Provide the [X, Y] coordinate of the cell's center where the given text is located.  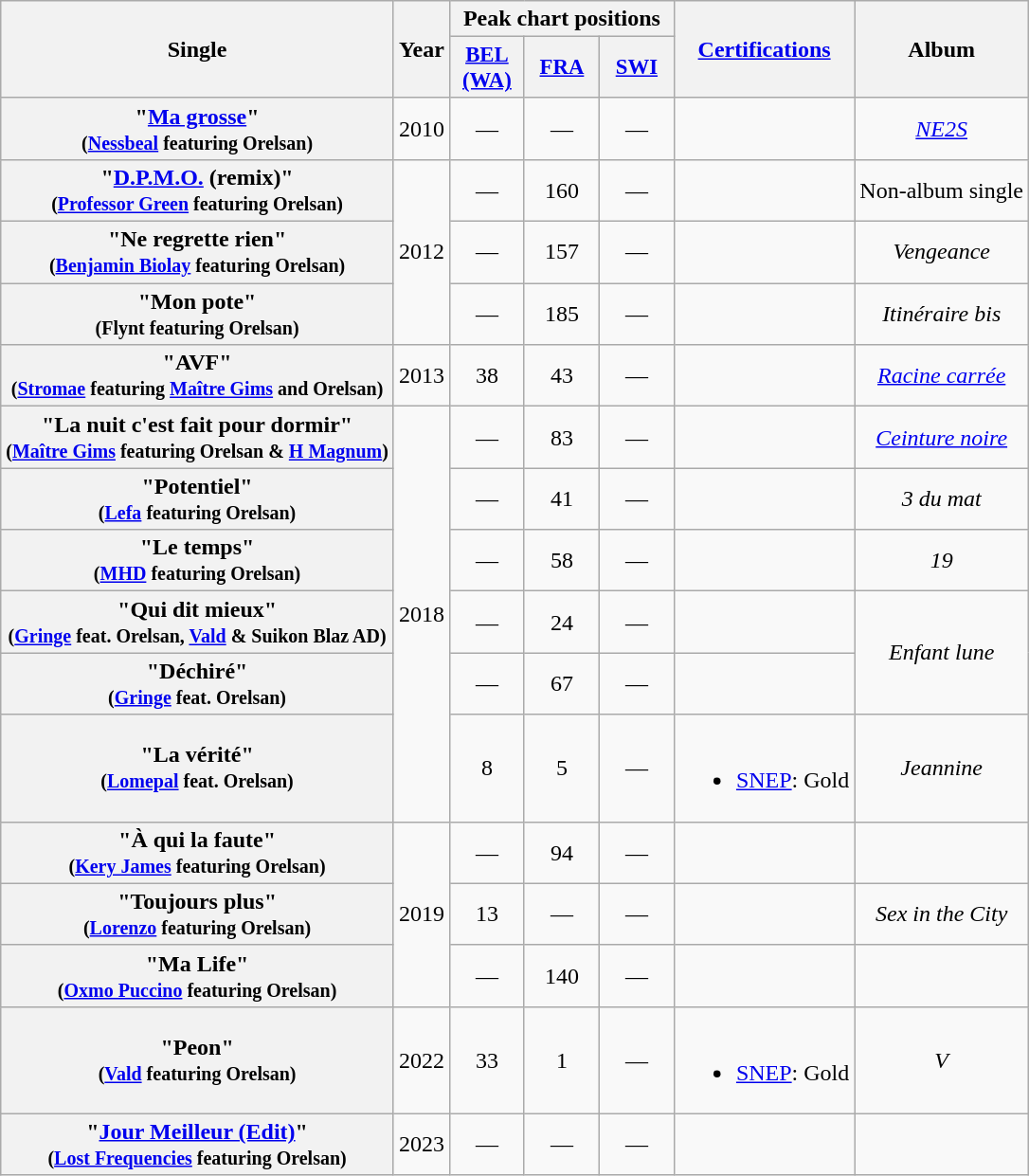
Itinéraire bis [942, 315]
"Qui dit mieux"(Gringe feat. Orelsan, Vald & Suikon Blaz AD) [197, 622]
Peak chart positions [561, 19]
Ceinture noire [942, 438]
"Ma Life"(Oxmo Puccino featuring Orelsan) [197, 976]
Single [197, 49]
185 [561, 315]
V [942, 1059]
2018 [421, 614]
94 [561, 853]
3 du mat [942, 498]
Sex in the City [942, 914]
157 [561, 252]
"Toujours plus"(Lorenzo featuring Orelsan) [197, 914]
"La nuit c'est fait pour dormir"(Maître Gims featuring Orelsan & H Magnum) [197, 438]
"Ma grosse"(Nessbeal featuring Orelsan) [197, 129]
1 [561, 1059]
43 [561, 375]
160 [561, 190]
"D.P.M.O. (remix)"(Professor Green featuring Orelsan) [197, 190]
Enfant lune [942, 653]
Vengeance [942, 252]
19 [942, 561]
41 [561, 498]
67 [561, 684]
13 [487, 914]
SWI [637, 68]
NE2S [942, 129]
Album [942, 49]
Year [421, 49]
2010 [421, 129]
2012 [421, 252]
8 [487, 768]
FRA [561, 68]
Certifications [764, 49]
24 [561, 622]
83 [561, 438]
33 [487, 1059]
"La vérité"(Lomepal feat. Orelsan) [197, 768]
"Le temps"(MHD featuring Orelsan) [197, 561]
140 [561, 976]
"AVF"(Stromae featuring Maître Gims and Orelsan) [197, 375]
"Jour Meilleur (Edit)"(Lost Frequencies featuring Orelsan) [197, 1145]
Jeannine [942, 768]
5 [561, 768]
2019 [421, 914]
"Potentiel"(Lefa featuring Orelsan) [197, 498]
38 [487, 375]
"Mon pote"(Flynt featuring Orelsan) [197, 315]
2022 [421, 1059]
2013 [421, 375]
58 [561, 561]
Racine carrée [942, 375]
"À qui la faute"(Kery James featuring Orelsan) [197, 853]
"Déchiré"(Gringe feat. Orelsan) [197, 684]
2023 [421, 1145]
"Ne regrette rien"(Benjamin Biolay featuring Orelsan) [197, 252]
Non-album single [942, 190]
BEL (WA) [487, 68]
"Peon"(Vald featuring Orelsan) [197, 1059]
